Output the (x, y) coordinate of the center of the cell containing the given text.  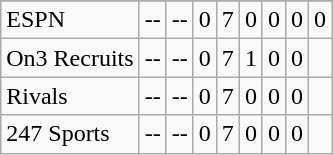
On3 Recruits (70, 58)
ESPN (70, 20)
1 (250, 58)
Rivals (70, 96)
247 Sports (70, 134)
